Locate the cell with the specified text and output its (X, Y) center coordinate. 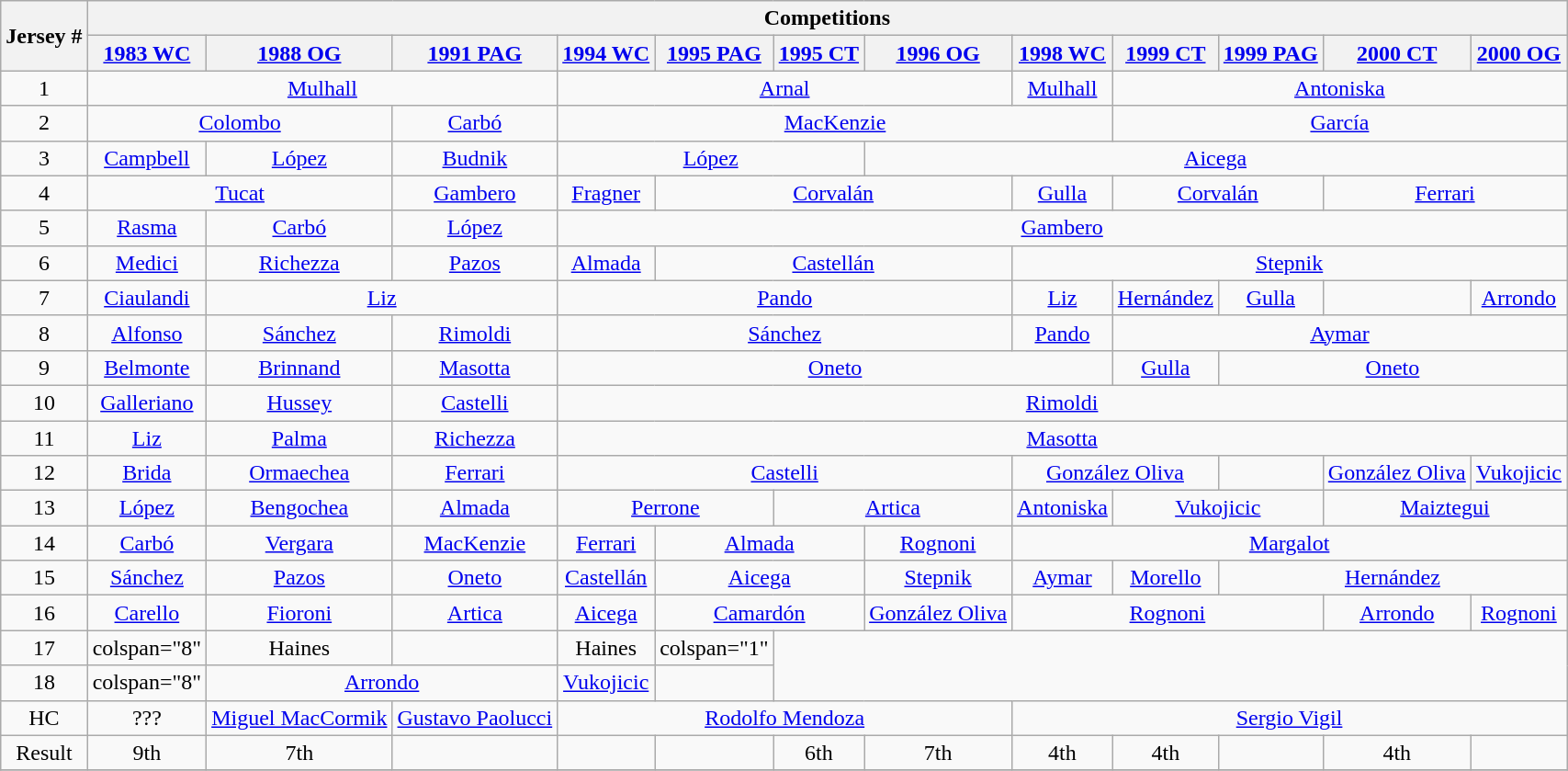
Camardón (760, 613)
17 (44, 648)
Maiztegui (1444, 508)
1994 WC (606, 53)
Result (44, 753)
HC (44, 718)
1999 CT (1165, 53)
1983 WC (147, 53)
15 (44, 578)
Brida (147, 473)
colspan="1" (715, 648)
1 (44, 88)
Perrone (665, 508)
1988 OG (299, 53)
Sergio Vigil (1290, 718)
Belmonte (147, 368)
11 (44, 438)
García (1339, 123)
Fioroni (299, 613)
12 (44, 473)
Jersey # (44, 36)
16 (44, 613)
Ciaulandi (147, 298)
Morello (1165, 578)
1995 PAG (715, 53)
3 (44, 158)
1991 PAG (475, 53)
8 (44, 333)
9th (147, 753)
Competitions (827, 18)
14 (44, 543)
Colombo (240, 123)
13 (44, 508)
6th (818, 753)
Brinnand (299, 368)
Gustavo Paolucci (475, 718)
Galleriano (147, 403)
4 (44, 193)
Budnik (475, 158)
Vergara (299, 543)
Medici (147, 263)
Margalot (1290, 543)
Bengochea (299, 508)
Miguel MacCormik (299, 718)
Fragner (606, 193)
Hussey (299, 403)
7 (44, 298)
2000 OG (1518, 53)
Carello (147, 613)
1995 CT (818, 53)
2000 CT (1396, 53)
Arnal (784, 88)
1996 OG (939, 53)
Palma (299, 438)
6 (44, 263)
18 (44, 683)
Rasma (147, 228)
Rodolfo Mendoza (784, 718)
10 (44, 403)
9 (44, 368)
1999 PAG (1270, 53)
Alfonso (147, 333)
Ormaechea (299, 473)
Tucat (240, 193)
1998 WC (1063, 53)
Campbell (147, 158)
??? (147, 718)
2 (44, 123)
5 (44, 228)
